Detect which cell encompasses the target text, then output its (x, y) center coordinate. 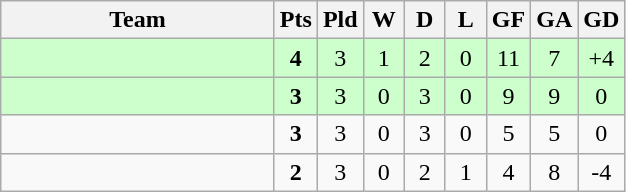
-4 (602, 172)
D (424, 20)
L (466, 20)
8 (554, 172)
W (384, 20)
7 (554, 58)
GA (554, 20)
Team (138, 20)
GD (602, 20)
+4 (602, 58)
Pld (340, 20)
GF (508, 20)
11 (508, 58)
Pts (296, 20)
